Locate the cell with the specified text and output its [x, y] center coordinate. 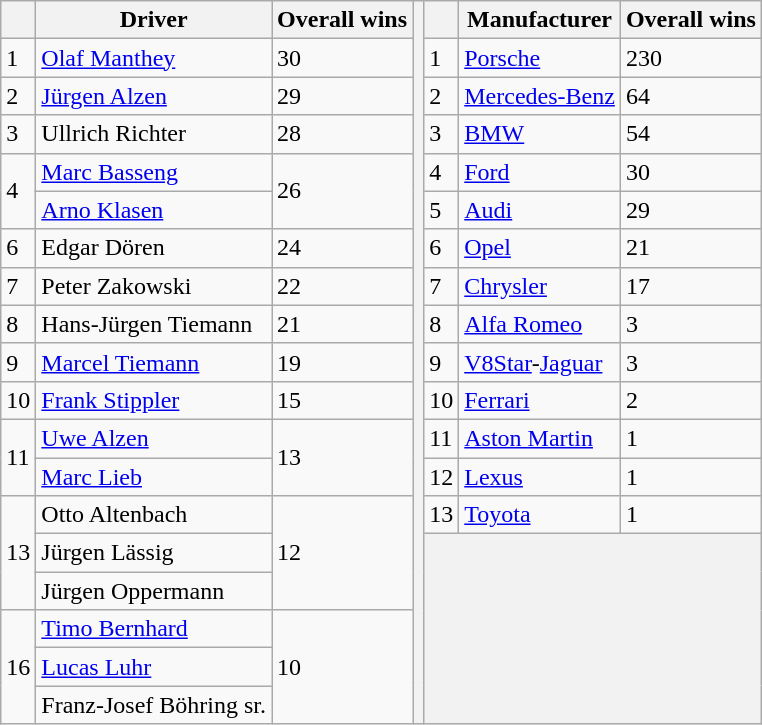
Lucas Luhr [154, 667]
22 [342, 286]
Ferrari [540, 400]
Mercedes-Benz [540, 96]
28 [342, 134]
BMW [540, 134]
V8Star-Jaguar [540, 362]
16 [18, 667]
Jürgen Oppermann [154, 591]
Timo Bernhard [154, 629]
Porsche [540, 58]
Frank Stippler [154, 400]
Edgar Dören [154, 248]
15 [342, 400]
Peter Zakowski [154, 286]
26 [342, 191]
Olaf Manthey [154, 58]
5 [442, 210]
Uwe Alzen [154, 438]
Jürgen Lässig [154, 553]
Ford [540, 172]
Marc Basseng [154, 172]
Alfa Romeo [540, 324]
Opel [540, 248]
54 [690, 134]
Audi [540, 210]
Aston Martin [540, 438]
Hans-Jürgen Tiemann [154, 324]
19 [342, 362]
Franz-Josef Böhring sr. [154, 705]
Ullrich Richter [154, 134]
Jürgen Alzen [154, 96]
64 [690, 96]
230 [690, 58]
Toyota [540, 515]
24 [342, 248]
Lexus [540, 477]
Otto Altenbach [154, 515]
Chrysler [540, 286]
Marcel Tiemann [154, 362]
Driver [154, 20]
Marc Lieb [154, 477]
Manufacturer [540, 20]
Arno Klasen [154, 210]
17 [690, 286]
